Pinpoint the cell where the given text exists, returning its [x, y] midpoint coordinate. 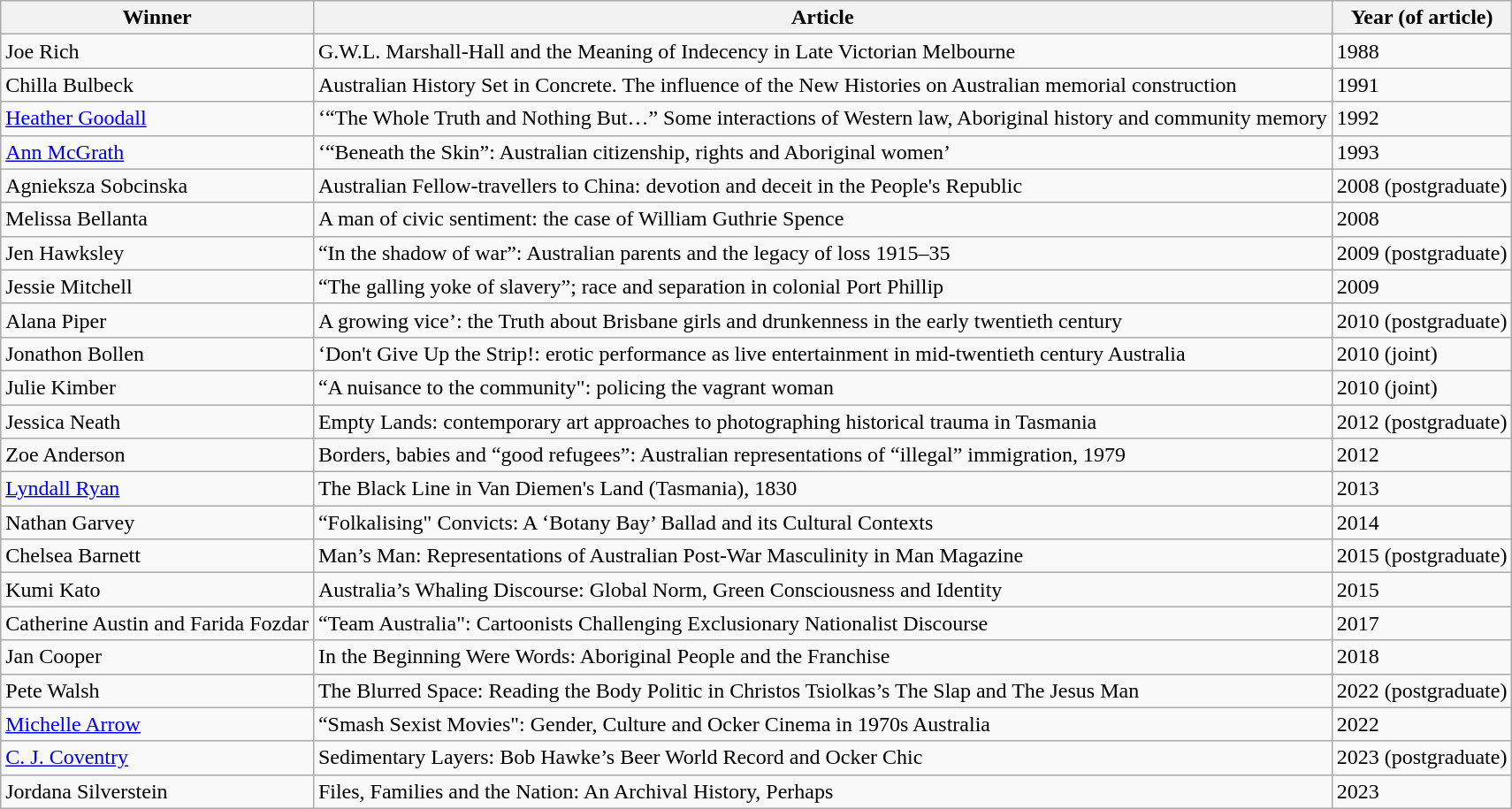
‘“Beneath the Skin”: Australian citizenship, rights and Aboriginal women’ [822, 152]
A growing vice’: the Truth about Brisbane girls and drunkenness in the early twentieth century [822, 320]
Melissa Bellanta [157, 219]
2022 [1422, 724]
Australia’s Whaling Discourse: Global Norm, Green Consciousness and Identity [822, 590]
Agnieksza Sobcinska [157, 186]
Jonathon Bollen [157, 354]
2012 (postgraduate) [1422, 422]
Alana Piper [157, 320]
Catherine Austin and Farida Fozdar [157, 623]
The Blurred Space: Reading the Body Politic in Christos Tsiolkas’s The Slap and The Jesus Man [822, 691]
2008 [1422, 219]
2010 (postgraduate) [1422, 320]
Julie Kimber [157, 387]
Jordana Silverstein [157, 791]
2015 (postgraduate) [1422, 556]
2017 [1422, 623]
2009 [1422, 286]
2014 [1422, 523]
Empty Lands: contemporary art approaches to photographing historical trauma in Tasmania [822, 422]
Ann McGrath [157, 152]
“Team Australia": Cartoonists Challenging Exclusionary Nationalist Discourse [822, 623]
Kumi Kato [157, 590]
2008 (postgraduate) [1422, 186]
Year (of article) [1422, 18]
Chelsea Barnett [157, 556]
Lyndall Ryan [157, 489]
1993 [1422, 152]
The Black Line in Van Diemen's Land (Tasmania), 1830 [822, 489]
Pete Walsh [157, 691]
Sedimentary Layers: Bob Hawke’s Beer World Record and Ocker Chic [822, 758]
“In the shadow of war”: Australian parents and the legacy of loss 1915–35 [822, 253]
1988 [1422, 51]
‘Don't Give Up the Strip!: erotic performance as live entertainment in mid-twentieth century Australia [822, 354]
‘“The Whole Truth and Nothing But…” Some interactions of Western law, Aboriginal history and community memory [822, 118]
Borders, babies and “good refugees”: Australian representations of “illegal” immigration, 1979 [822, 455]
A man of civic sentiment: the case of William Guthrie Spence [822, 219]
Jessie Mitchell [157, 286]
2022 (postgraduate) [1422, 691]
Jen Hawksley [157, 253]
Chilla Bulbeck [157, 85]
“Smash Sexist Movies": Gender, Culture and Ocker Cinema in 1970s Australia [822, 724]
1991 [1422, 85]
Zoe Anderson [157, 455]
2015 [1422, 590]
Jan Cooper [157, 657]
2013 [1422, 489]
2018 [1422, 657]
2009 (postgraduate) [1422, 253]
Files, Families and the Nation: An Archival History, Perhaps [822, 791]
Joe Rich [157, 51]
C. J. Coventry [157, 758]
Article [822, 18]
Michelle Arrow [157, 724]
2012 [1422, 455]
2023 [1422, 791]
Australian History Set in Concrete. The influence of the New Histories on Australian memorial construction [822, 85]
In the Beginning Were Words: Aboriginal People and the Franchise [822, 657]
Nathan Garvey [157, 523]
Heather Goodall [157, 118]
Australian Fellow-travellers to China: devotion and deceit in the People's Republic [822, 186]
Winner [157, 18]
G.W.L. Marshall-Hall and the Meaning of Indecency in Late Victorian Melbourne [822, 51]
1992 [1422, 118]
Jessica Neath [157, 422]
Man’s Man: Representations of Australian Post-War Masculinity in Man Magazine [822, 556]
“Folkalising" Convicts: A ‘Botany Bay’ Ballad and its Cultural Contexts [822, 523]
“The galling yoke of slavery”; race and separation in colonial Port Phillip [822, 286]
“A nuisance to the community": policing the vagrant woman [822, 387]
2023 (postgraduate) [1422, 758]
